From the cell containing the given text, extract its center point as (x, y) coordinate. 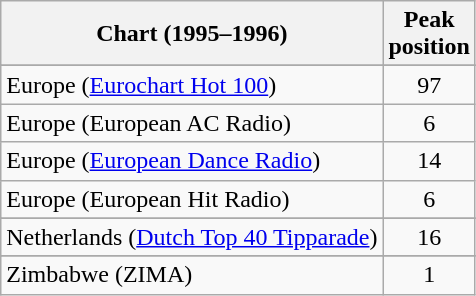
Europe (Eurochart Hot 100) (192, 85)
Chart (1995–1996) (192, 34)
97 (429, 85)
1 (429, 275)
Europe (European Hit Radio) (192, 199)
Europe (European AC Radio) (192, 123)
16 (429, 237)
Europe (European Dance Radio) (192, 161)
Netherlands (Dutch Top 40 Tipparade) (192, 237)
14 (429, 161)
Peakposition (429, 34)
Zimbabwe (ZIMA) (192, 275)
